Return [X, Y] of the center of cell containing provided text 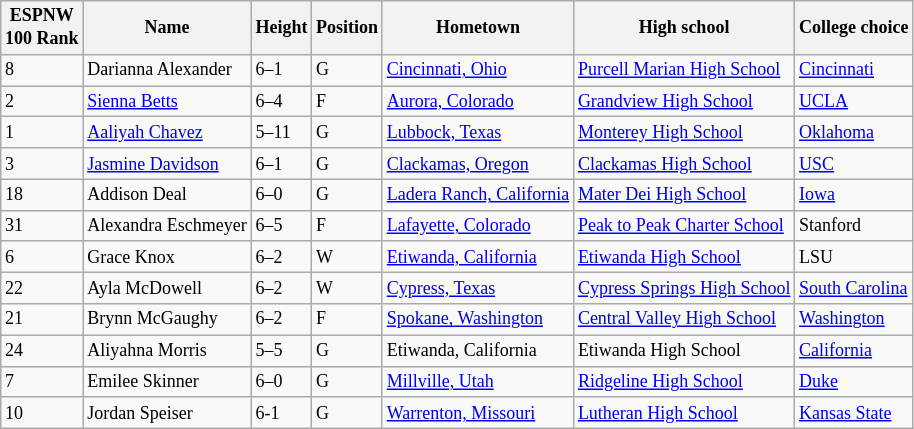
5–5 [282, 350]
Darianna Alexander [167, 70]
18 [42, 194]
Hometown [478, 28]
31 [42, 226]
Aurora, Colorado [478, 102]
Clackamas High School [684, 164]
Monterey High School [684, 132]
Oklahoma [854, 132]
Emilee Skinner [167, 382]
Ladera Ranch, California [478, 194]
Peak to Peak Charter School [684, 226]
Cincinnati, Ohio [478, 70]
10 [42, 412]
Jordan Speiser [167, 412]
Duke [854, 382]
24 [42, 350]
UCLA [854, 102]
6–5 [282, 226]
South Carolina [854, 288]
LSU [854, 256]
Lubbock, Texas [478, 132]
Grandview High School [684, 102]
Cypress, Texas [478, 288]
22 [42, 288]
Aaliyah Chavez [167, 132]
Purcell Marian High School [684, 70]
6 [42, 256]
Central Valley High School [684, 320]
Iowa [854, 194]
6-1 [282, 412]
Brynn McGaughy [167, 320]
7 [42, 382]
Addison Deal [167, 194]
Mater Dei High School [684, 194]
Warrenton, Missouri [478, 412]
Lafayette, Colorado [478, 226]
Aliyahna Morris [167, 350]
Grace Knox [167, 256]
High school [684, 28]
Millville, Utah [478, 382]
Name [167, 28]
Height [282, 28]
Spokane, Washington [478, 320]
Cincinnati [854, 70]
ESPNW 100 Rank [42, 28]
Alexandra Eschmeyer [167, 226]
Position [348, 28]
Cypress Springs High School [684, 288]
8 [42, 70]
3 [42, 164]
1 [42, 132]
Clackamas, Oregon [478, 164]
Stanford [854, 226]
Sienna Betts [167, 102]
6–4 [282, 102]
College choice [854, 28]
Washington [854, 320]
21 [42, 320]
Jasmine Davidson [167, 164]
USC [854, 164]
5–11 [282, 132]
Ridgeline High School [684, 382]
Lutheran High School [684, 412]
2 [42, 102]
Ayla McDowell [167, 288]
California [854, 350]
Kansas State [854, 412]
